Search for the cell housing the specified text and yield its (X, Y) center coordinate. 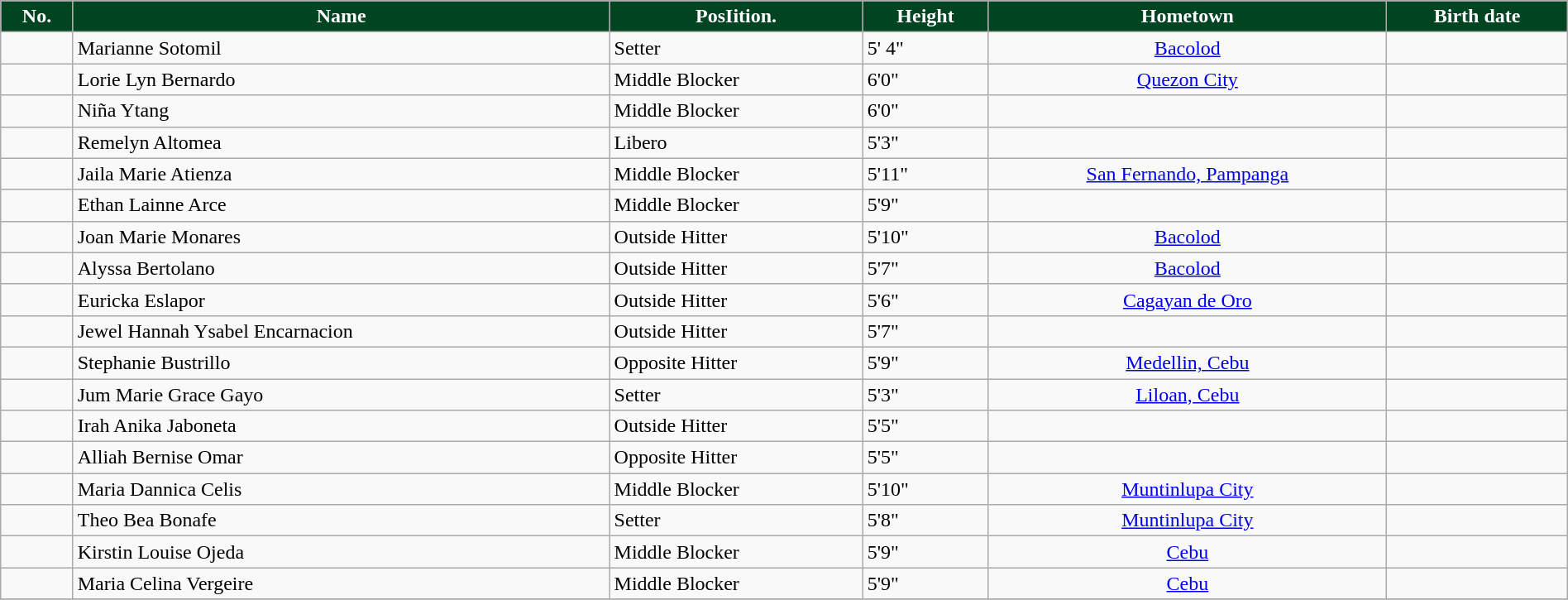
5'6" (925, 300)
Lorie Lyn Bernardo (341, 79)
PosIition. (736, 17)
5' 4" (925, 48)
Maria Celina Vergeire (341, 583)
Height (925, 17)
Stephanie Bustrillo (341, 362)
Ethan Lainne Arce (341, 205)
Alyssa Bertolano (341, 268)
San Fernando, Pampanga (1188, 174)
Joan Marie Monares (341, 237)
Jaila Marie Atienza (341, 174)
Remelyn Altomea (341, 142)
Maria Dannica Celis (341, 489)
Birth date (1477, 17)
Alliah Bernise Omar (341, 458)
Euricka Eslapor (341, 300)
Quezon City (1188, 79)
Kirstin Louise Ojeda (341, 552)
Marianne Sotomil (341, 48)
Name (341, 17)
Niña Ytang (341, 111)
Medellin, Cebu (1188, 362)
Jum Marie Grace Gayo (341, 395)
Cagayan de Oro (1188, 300)
Hometown (1188, 17)
Libero (736, 142)
5'11" (925, 174)
Jewel Hannah Ysabel Encarnacion (341, 331)
Liloan, Cebu (1188, 395)
No. (36, 17)
5'8" (925, 521)
Theo Bea Bonafe (341, 521)
Irah Anika Jaboneta (341, 426)
